Output the (x, y) coordinate of the center of the cell containing the given text.  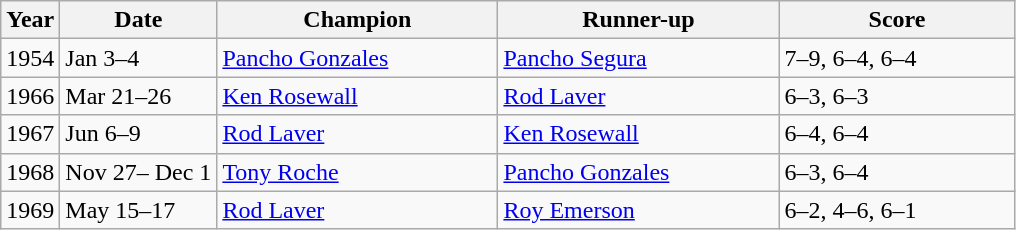
Nov 27– Dec 1 (138, 172)
1969 (30, 210)
Score (897, 20)
7–9, 6–4, 6–4 (897, 58)
Champion (358, 20)
6–4, 6–4 (897, 134)
6–2, 4–6, 6–1 (897, 210)
1954 (30, 58)
1966 (30, 96)
Jun 6–9 (138, 134)
1968 (30, 172)
6–3, 6–3 (897, 96)
Year (30, 20)
1967 (30, 134)
Roy Emerson (638, 210)
May 15–17 (138, 210)
Mar 21–26 (138, 96)
Date (138, 20)
Runner-up (638, 20)
Tony Roche (358, 172)
Pancho Segura (638, 58)
6–3, 6–4 (897, 172)
Jan 3–4 (138, 58)
